Return the [X, Y] coordinate for the center point of the cell that contains the specified text.  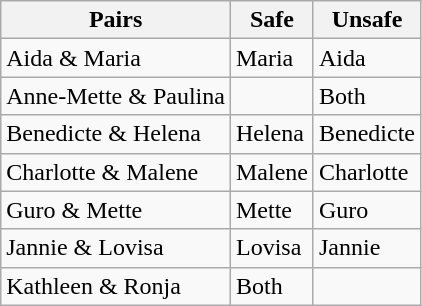
Lovisa [272, 248]
Jannie [366, 248]
Jannie & Lovisa [116, 248]
Benedicte & Helena [116, 134]
Benedicte [366, 134]
Maria [272, 58]
Unsafe [366, 20]
Helena [272, 134]
Safe [272, 20]
Guro & Mette [116, 210]
Malene [272, 172]
Mette [272, 210]
Pairs [116, 20]
Anne-Mette & Paulina [116, 96]
Aida [366, 58]
Charlotte [366, 172]
Aida & Maria [116, 58]
Charlotte & Malene [116, 172]
Kathleen & Ronja [116, 286]
Guro [366, 210]
